For the text-containing cell, return its midpoint in (x, y) coordinate format. 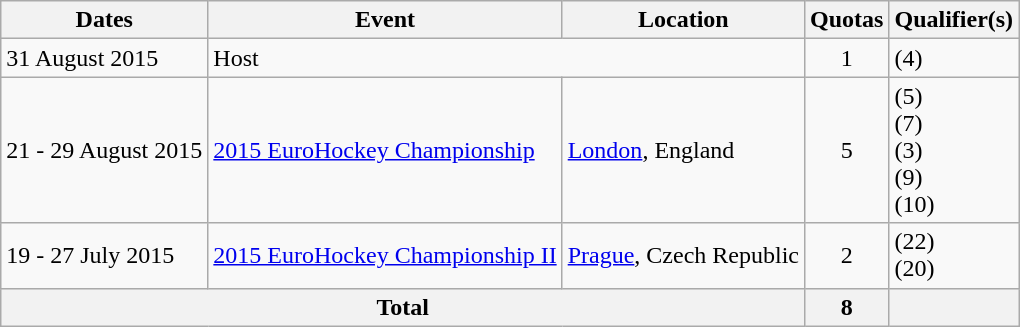
5 (847, 150)
Quotas (847, 20)
Prague, Czech Republic (683, 256)
Event (385, 20)
Qualifier(s) (954, 20)
2015 EuroHockey Championship (385, 150)
Location (683, 20)
London, England (683, 150)
8 (847, 307)
(4) (954, 58)
31 August 2015 (104, 58)
21 - 29 August 2015 (104, 150)
Host (506, 58)
(5) (7) (3) (9) (10) (954, 150)
Dates (104, 20)
Total (403, 307)
2 (847, 256)
(22) (20) (954, 256)
1 (847, 58)
19 - 27 July 2015 (104, 256)
2015 EuroHockey Championship II (385, 256)
